Scan for the cell matching the given text and deliver its (x, y) coordinate at center. 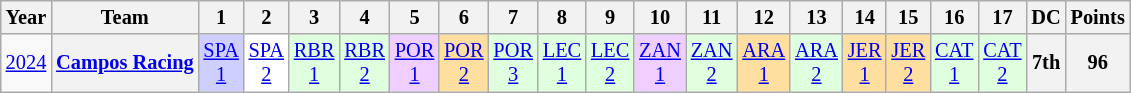
7 (514, 17)
1 (220, 17)
13 (816, 17)
ZAN2 (712, 63)
DC (1046, 17)
14 (865, 17)
ARA1 (764, 63)
Team (124, 17)
6 (464, 17)
RBR1 (314, 63)
Campos Racing (124, 63)
RBR2 (364, 63)
12 (764, 17)
4 (364, 17)
15 (908, 17)
11 (712, 17)
SPA2 (266, 63)
Points (1098, 17)
9 (610, 17)
10 (660, 17)
POR2 (464, 63)
CAT1 (954, 63)
ZAN1 (660, 63)
JER1 (865, 63)
8 (562, 17)
ARA2 (816, 63)
7th (1046, 63)
16 (954, 17)
POR3 (514, 63)
3 (314, 17)
JER2 (908, 63)
17 (1002, 17)
POR1 (414, 63)
96 (1098, 63)
2 (266, 17)
SPA1 (220, 63)
CAT2 (1002, 63)
Year (26, 17)
LEC2 (610, 63)
2024 (26, 63)
LEC1 (562, 63)
5 (414, 17)
